Provide the [X, Y] coordinate of the cell's center where the given text is located.  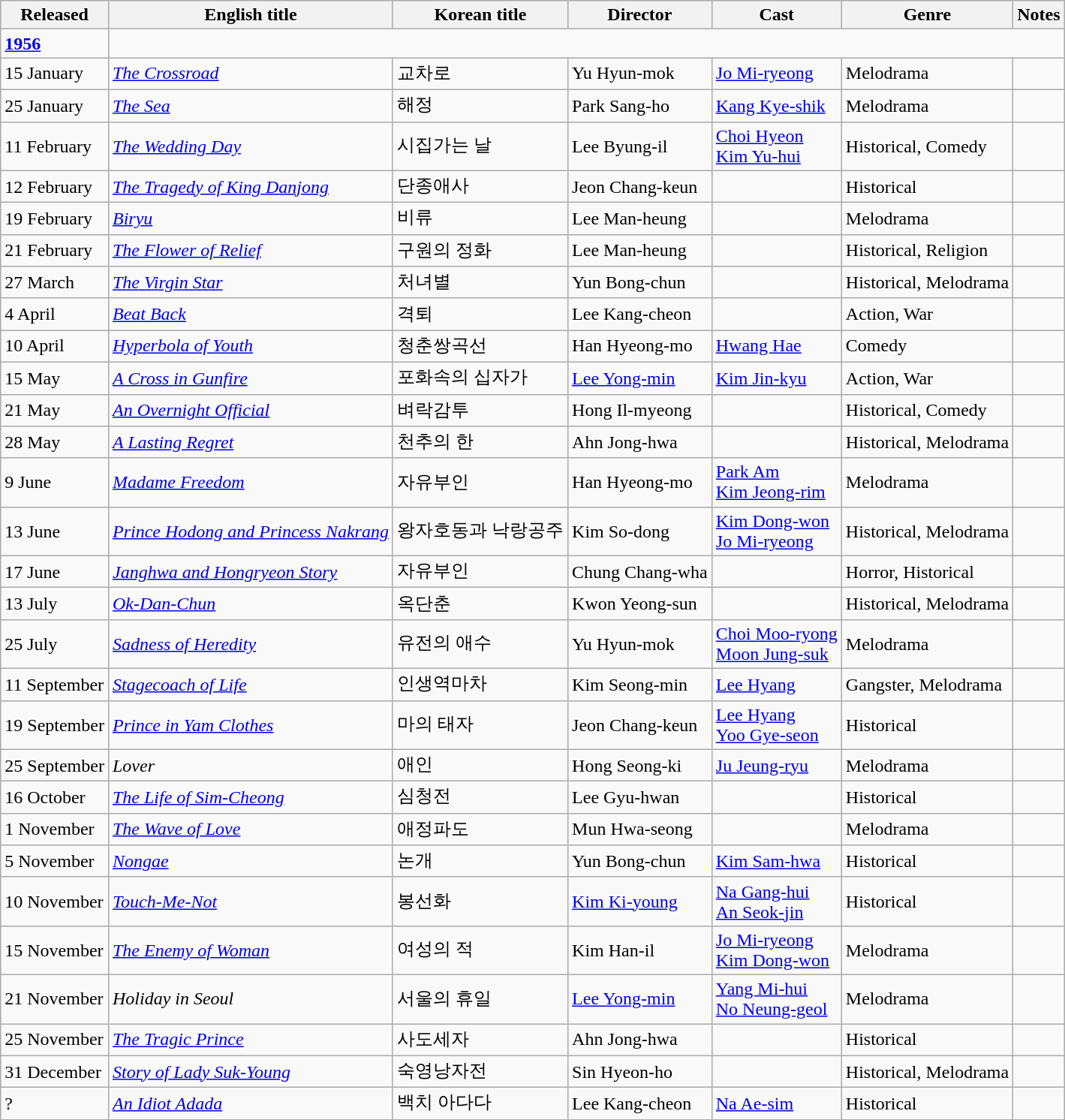
4 April [55, 314]
Notes [1039, 15]
1 November [55, 829]
인생역마차 [480, 685]
Touch-Me-Not [251, 901]
1956 [55, 44]
Kwon Yeong-sun [640, 604]
Kim Jin-kyu [776, 378]
Park AmKim Jeong-rim [776, 482]
The Virgin Star [251, 282]
Kim Han-il [640, 950]
Kim Dong-wonJo Mi-ryeong [776, 531]
The Crossroad [251, 74]
Madame Freedom [251, 482]
Sadness of Heredity [251, 644]
31 December [55, 1072]
Nongae [251, 862]
Na Ae-sim [776, 1103]
27 March [55, 282]
백치 아다다 [480, 1103]
11 February [55, 146]
Hong Il-myeong [640, 410]
Janghwa and Hongryeon Story [251, 572]
28 May [55, 443]
Horror, Historical [927, 572]
Kim Seong-min [640, 685]
여성의 적 [480, 950]
19 September [55, 725]
왕자호동과 낙랑공주 [480, 531]
Prince Hodong and Princess Nakrang [251, 531]
13 June [55, 531]
15 May [55, 378]
애정파도 [480, 829]
Prince in Yam Clothes [251, 725]
25 July [55, 644]
An Overnight Official [251, 410]
숙영낭자전 [480, 1072]
Lover [251, 766]
해정 [480, 105]
12 February [55, 186]
청춘쌍곡선 [480, 347]
Comedy [927, 347]
벼락감투 [480, 410]
13 July [55, 604]
Korean title [480, 15]
Released [55, 15]
The Wave of Love [251, 829]
Kim Ki-young [640, 901]
The Enemy of Woman [251, 950]
애인 [480, 766]
Hong Seong-ki [640, 766]
사도세자 [480, 1040]
천추의 한 [480, 443]
마의 태자 [480, 725]
5 November [55, 862]
Sin Hyeon-ho [640, 1072]
서울의 휴일 [480, 998]
21 February [55, 251]
Jo Mi-ryeong [776, 74]
9 June [55, 482]
심청전 [480, 797]
Chung Chang-wha [640, 572]
The Sea [251, 105]
21 May [55, 410]
논개 [480, 862]
English title [251, 15]
Kim So-dong [640, 531]
A Lasting Regret [251, 443]
구원의 정화 [480, 251]
The Wedding Day [251, 146]
19 February [55, 219]
25 November [55, 1040]
An Idiot Adada [251, 1103]
Ju Jeung-ryu [776, 766]
Kang Kye-shik [776, 105]
격퇴 [480, 314]
A Cross in Gunfire [251, 378]
Choi Moo-ryongMoon Jung-suk [776, 644]
Holiday in Seoul [251, 998]
The Flower of Relief [251, 251]
Story of Lady Suk-Young [251, 1072]
Gangster, Melodrama [927, 685]
옥단춘 [480, 604]
Director [640, 15]
The Tragedy of King Danjong [251, 186]
Lee Gyu-hwan [640, 797]
Kim Sam-hwa [776, 862]
Hwang Hae [776, 347]
Stagecoach of Life [251, 685]
10 April [55, 347]
Choi HyeonKim Yu-hui [776, 146]
The Tragic Prince [251, 1040]
Biryu [251, 219]
단종애사 [480, 186]
25 September [55, 766]
25 January [55, 105]
Cast [776, 15]
포화속의 십자가 [480, 378]
Lee Byung-il [640, 146]
The Life of Sim-Cheong [251, 797]
Lee HyangYoo Gye-seon [776, 725]
처녀별 [480, 282]
Park Sang-ho [640, 105]
21 November [55, 998]
Lee Hyang [776, 685]
봉선화 [480, 901]
시집가는 날 [480, 146]
Historical, Religion [927, 251]
비류 [480, 219]
교차로 [480, 74]
Hyperbola of Youth [251, 347]
Yang Mi-huiNo Neung-geol [776, 998]
Beat Back [251, 314]
17 June [55, 572]
Na Gang-huiAn Seok-jin [776, 901]
15 November [55, 950]
Ok-Dan-Chun [251, 604]
16 October [55, 797]
? [55, 1103]
Mun Hwa-seong [640, 829]
유전의 애수 [480, 644]
15 January [55, 74]
Jo Mi-ryeongKim Dong-won [776, 950]
10 November [55, 901]
Genre [927, 15]
11 September [55, 685]
